Search for the cell housing the specified text and yield its (x, y) center coordinate. 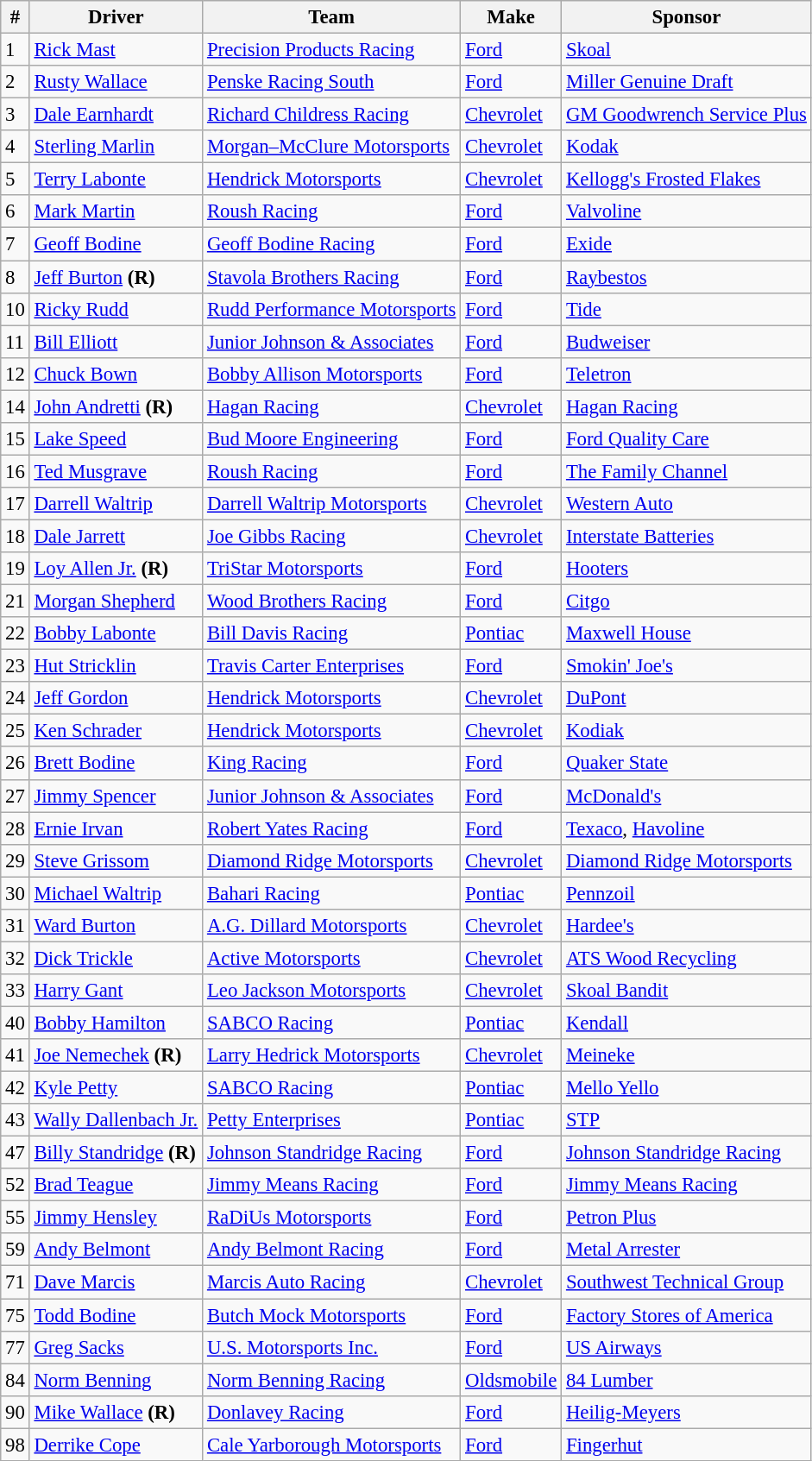
TriStar Motorsports (331, 569)
Joe Nemechek (R) (116, 1055)
John Andretti (R) (116, 406)
Brett Bodine (116, 764)
Derrike Cope (116, 1445)
Wood Brothers Racing (331, 601)
Western Auto (687, 504)
Ernie Irvan (116, 828)
47 (16, 1153)
98 (16, 1445)
Ted Musgrave (116, 471)
11 (16, 342)
Kendall (687, 1023)
16 (16, 471)
Jeff Gordon (116, 698)
Steve Grissom (116, 860)
Team (331, 17)
A.G. Dillard Motorsports (331, 926)
90 (16, 1412)
Bahari Racing (331, 893)
Marcis Auto Racing (331, 1282)
41 (16, 1055)
Precision Products Racing (331, 50)
Stavola Brothers Racing (331, 277)
Lake Speed (116, 439)
14 (16, 406)
Harry Gant (116, 991)
Mark Martin (116, 211)
29 (16, 860)
43 (16, 1120)
Kodiak (687, 731)
Terry Labonte (116, 179)
McDonald's (687, 796)
Fingerhut (687, 1445)
Interstate Batteries (687, 536)
17 (16, 504)
Make (511, 17)
Exide (687, 244)
84 (16, 1380)
Billy Standridge (R) (116, 1153)
Maxwell House (687, 633)
19 (16, 569)
Petty Enterprises (331, 1120)
Brad Teague (116, 1185)
Miller Genuine Draft (687, 82)
Southwest Technical Group (687, 1282)
Petron Plus (687, 1218)
Hardee's (687, 926)
Darrell Waltrip Motorsports (331, 504)
Wally Dallenbach Jr. (116, 1120)
6 (16, 211)
Loy Allen Jr. (R) (116, 569)
Ricky Rudd (116, 309)
7 (16, 244)
US Airways (687, 1347)
71 (16, 1282)
Norm Benning Racing (331, 1380)
Richard Childress Racing (331, 115)
3 (16, 115)
18 (16, 536)
Todd Bodine (116, 1315)
52 (16, 1185)
Darrell Waltrip (116, 504)
U.S. Motorsports Inc. (331, 1347)
Kellogg's Frosted Flakes (687, 179)
Driver (116, 17)
King Racing (331, 764)
Andy Belmont (116, 1250)
Valvoline (687, 211)
Leo Jackson Motorsports (331, 991)
Andy Belmont Racing (331, 1250)
84 Lumber (687, 1380)
Rick Mast (116, 50)
Metal Arrester (687, 1250)
21 (16, 601)
Teletron (687, 374)
24 (16, 698)
Dick Trickle (116, 958)
Dale Earnhardt (116, 115)
Hooters (687, 569)
Bobby Labonte (116, 633)
1 (16, 50)
59 (16, 1250)
Budweiser (687, 342)
Pennzoil (687, 893)
15 (16, 439)
Bobby Hamilton (116, 1023)
Robert Yates Racing (331, 828)
Travis Carter Enterprises (331, 666)
31 (16, 926)
Texaco, Havoline (687, 828)
55 (16, 1218)
Rusty Wallace (116, 82)
77 (16, 1347)
Kyle Petty (116, 1088)
Dale Jarrett (116, 536)
27 (16, 796)
Norm Benning (116, 1380)
8 (16, 277)
DuPont (687, 698)
Factory Stores of America (687, 1315)
Skoal (687, 50)
Mello Yello (687, 1088)
Hut Stricklin (116, 666)
Geoff Bodine (116, 244)
Morgan Shepherd (116, 601)
Citgo (687, 601)
Donlavey Racing (331, 1412)
12 (16, 374)
Mike Wallace (R) (116, 1412)
Bobby Allison Motorsports (331, 374)
Chuck Bown (116, 374)
# (16, 17)
Raybestos (687, 277)
Bill Elliott (116, 342)
Sponsor (687, 17)
Larry Hedrick Motorsports (331, 1055)
Penske Racing South (331, 82)
Jimmy Spencer (116, 796)
Ken Schrader (116, 731)
22 (16, 633)
The Family Channel (687, 471)
Greg Sacks (116, 1347)
Geoff Bodine Racing (331, 244)
Bud Moore Engineering (331, 439)
Ford Quality Care (687, 439)
STP (687, 1120)
26 (16, 764)
Kodak (687, 147)
Jimmy Hensley (116, 1218)
25 (16, 731)
Rudd Performance Motorsports (331, 309)
Dave Marcis (116, 1282)
Jeff Burton (R) (116, 277)
GM Goodwrench Service Plus (687, 115)
32 (16, 958)
Skoal Bandit (687, 991)
Heilig-Meyers (687, 1412)
Cale Yarborough Motorsports (331, 1445)
5 (16, 179)
4 (16, 147)
40 (16, 1023)
75 (16, 1315)
23 (16, 666)
Morgan–McClure Motorsports (331, 147)
Joe Gibbs Racing (331, 536)
2 (16, 82)
Quaker State (687, 764)
Oldsmobile (511, 1380)
10 (16, 309)
Butch Mock Motorsports (331, 1315)
28 (16, 828)
Sterling Marlin (116, 147)
30 (16, 893)
33 (16, 991)
RaDiUs Motorsports (331, 1218)
Meineke (687, 1055)
Tide (687, 309)
ATS Wood Recycling (687, 958)
42 (16, 1088)
Smokin' Joe's (687, 666)
Michael Waltrip (116, 893)
Active Motorsports (331, 958)
Ward Burton (116, 926)
Bill Davis Racing (331, 633)
